Determine the (X, Y) coordinate at the center of the cell enclosing the given text.  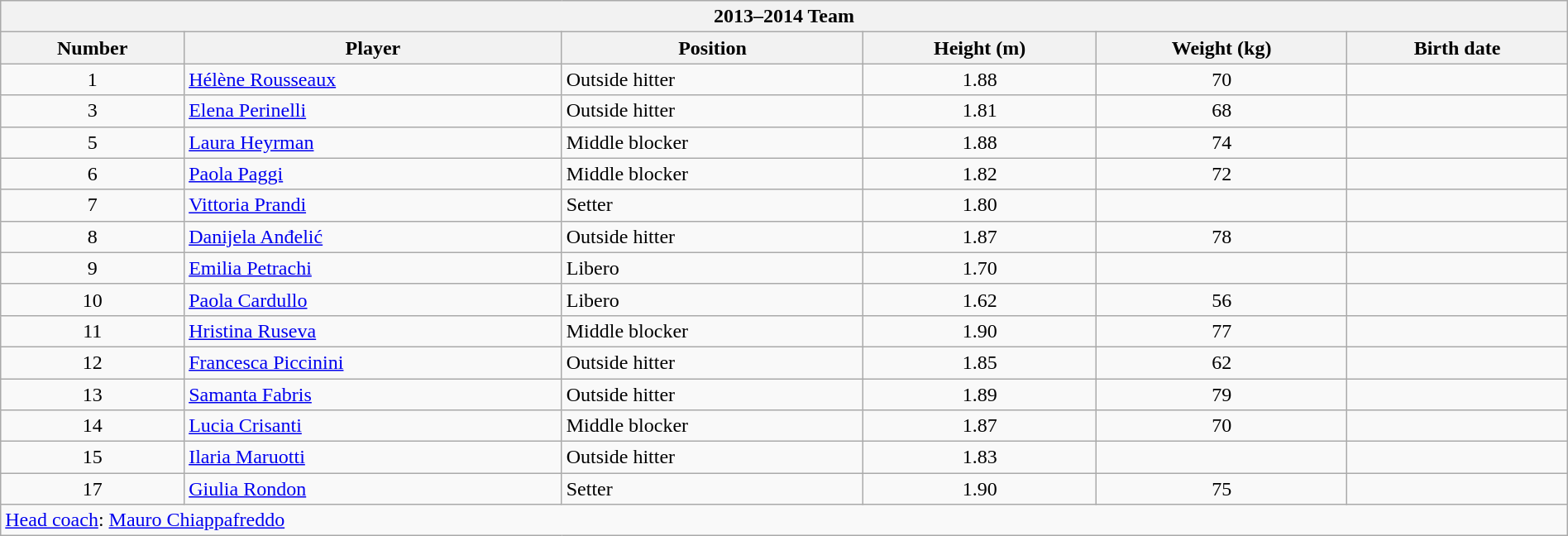
3 (93, 111)
11 (93, 331)
15 (93, 457)
8 (93, 237)
Paola Paggi (374, 174)
10 (93, 299)
74 (1221, 142)
Samanta Fabris (374, 395)
56 (1221, 299)
1.62 (980, 299)
Elena Perinelli (374, 111)
Head coach: Mauro Chiappafreddo (784, 520)
1.70 (980, 268)
Emilia Petrachi (374, 268)
Vittoria Prandi (374, 205)
14 (93, 426)
62 (1221, 362)
Player (374, 48)
Ilaria Maruotti (374, 457)
Laura Heyrman (374, 142)
1 (93, 79)
9 (93, 268)
79 (1221, 395)
68 (1221, 111)
13 (93, 395)
Weight (kg) (1221, 48)
Paola Cardullo (374, 299)
75 (1221, 489)
1.81 (980, 111)
17 (93, 489)
1.80 (980, 205)
Giulia Rondon (374, 489)
5 (93, 142)
12 (93, 362)
7 (93, 205)
2013–2014 Team (784, 17)
72 (1221, 174)
1.82 (980, 174)
1.85 (980, 362)
Lucia Crisanti (374, 426)
Hristina Ruseva (374, 331)
78 (1221, 237)
Francesca Piccinini (374, 362)
Number (93, 48)
1.83 (980, 457)
Position (713, 48)
Height (m) (980, 48)
6 (93, 174)
77 (1221, 331)
Danijela Anđelić (374, 237)
Hélène Rousseaux (374, 79)
1.89 (980, 395)
Birth date (1457, 48)
